Return the (X, Y) coordinate for the center point of the cell that contains the specified text.  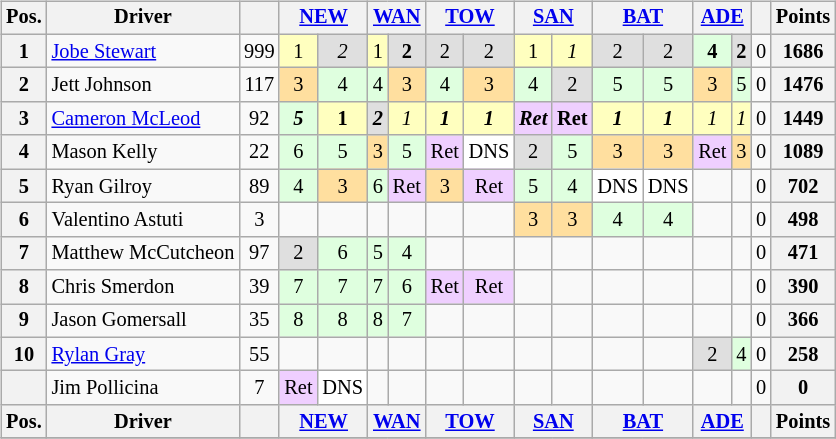
Ryan Gilroy (144, 186)
97 (259, 253)
Jason Gomersall (144, 321)
1476 (803, 85)
1686 (803, 51)
22 (259, 152)
1089 (803, 152)
Mason Kelly (144, 152)
498 (803, 220)
Jett Johnson (144, 85)
1449 (803, 119)
Matthew McCutcheon (144, 253)
89 (259, 186)
Jim Pollicina (144, 388)
39 (259, 287)
10 (24, 354)
Jobe Stewart (144, 51)
35 (259, 321)
Chris Smerdon (144, 287)
702 (803, 186)
471 (803, 253)
258 (803, 354)
Cameron McLeod (144, 119)
9 (24, 321)
Rylan Gray (144, 354)
92 (259, 119)
390 (803, 287)
366 (803, 321)
117 (259, 85)
999 (259, 51)
55 (259, 354)
Valentino Astuti (144, 220)
